Output the [X, Y] coordinate of the center of the cell containing the given text.  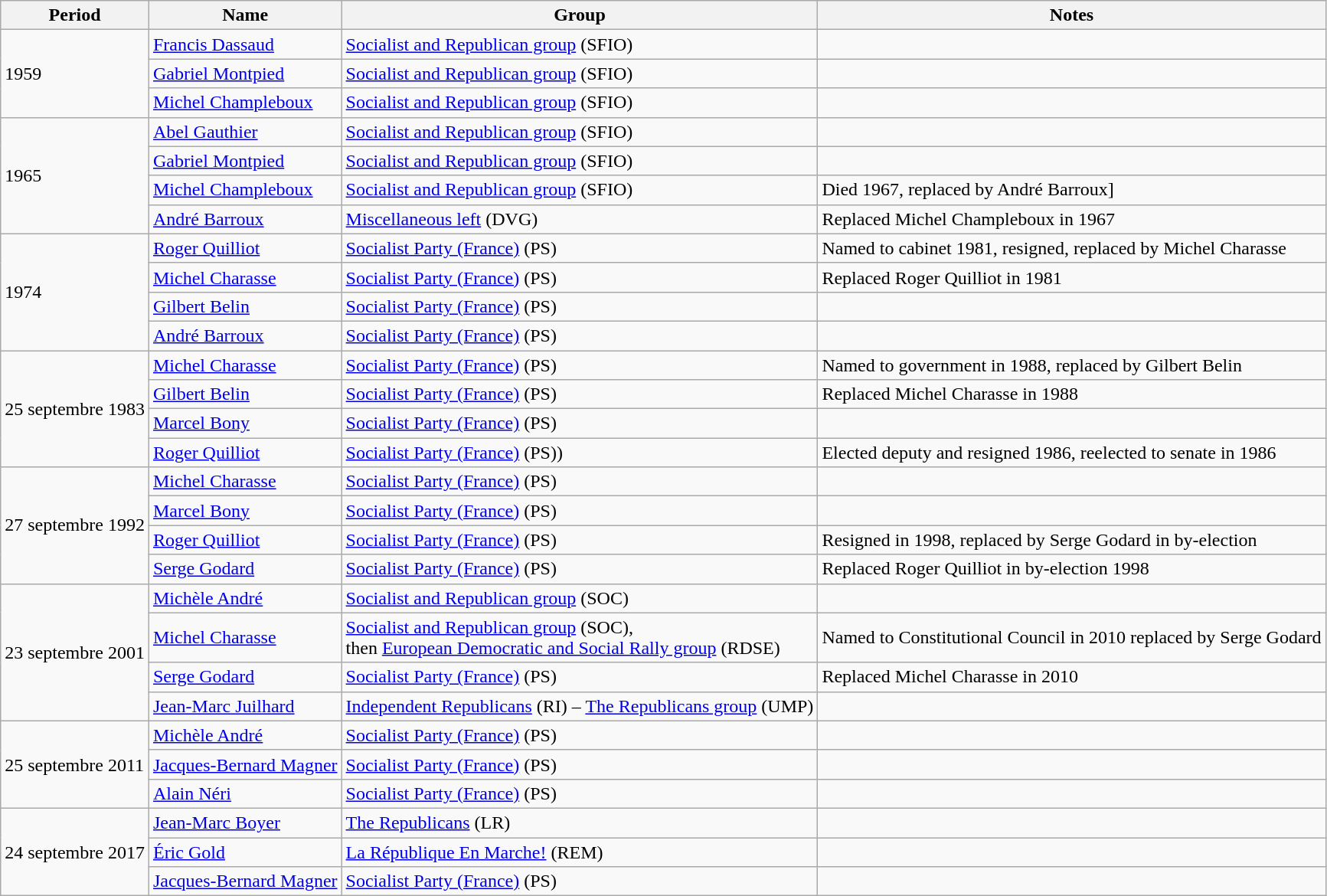
25 septembre 1983 [75, 409]
Alain Néri [245, 793]
Replaced Roger Quilliot in by-election 1998 [1072, 569]
Replaced Michel Charasse in 2010 [1072, 677]
25 septembre 2011 [75, 764]
Éric Gold [245, 852]
Socialist and Republican group (SOC) [580, 598]
Group [580, 15]
The Republicans (LR) [580, 822]
Resigned in 1998, replaced by Serge Godard in by-election [1072, 540]
Socialist Party (France) (PS)) [580, 453]
1974 [75, 292]
Name [245, 15]
Period [75, 15]
23 septembre 2001 [75, 652]
1965 [75, 175]
Replaced Michel Charasse in 1988 [1072, 394]
Replaced Michel Champleboux in 1967 [1072, 219]
Died 1967, replaced by André Barroux] [1072, 190]
1959 [75, 74]
La République En Marche! (REM) [580, 852]
Elected deputy and resigned 1986, reelected to senate in 1986 [1072, 453]
Replaced Roger Quilliot in 1981 [1072, 277]
Named to cabinet 1981, resigned, replaced by Michel Charasse [1072, 248]
Named to Constitutional Council in 2010 replaced by Serge Godard [1072, 637]
Abel Gauthier [245, 132]
27 septembre 1992 [75, 525]
Socialist and Republican group (SOC), then European Democratic and Social Rally group (RDSE) [580, 637]
Notes [1072, 15]
24 septembre 2017 [75, 852]
Jean-Marc Juilhard [245, 706]
Francis Dassaud [245, 44]
Independent Republicans (RI) – The Republicans group (UMP) [580, 706]
Jean-Marc Boyer [245, 822]
Named to government in 1988, replaced by Gilbert Belin [1072, 365]
Miscellaneous left (DVG) [580, 219]
